For the text-containing cell, return its midpoint in [X, Y] coordinate format. 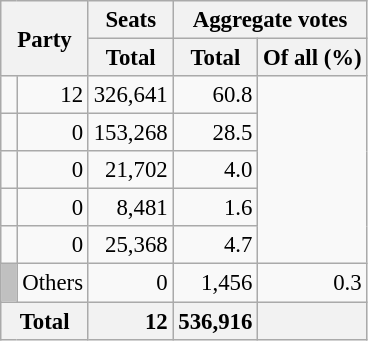
536,916 [216, 321]
60.8 [216, 95]
Aggregate votes [270, 20]
21,702 [130, 170]
28.5 [216, 133]
Seats [130, 20]
4.7 [216, 245]
4.0 [216, 170]
25,368 [130, 245]
0.3 [312, 283]
1.6 [216, 208]
153,268 [130, 133]
326,641 [130, 95]
8,481 [130, 208]
Others [52, 283]
1,456 [216, 283]
Party [45, 38]
Of all (%) [312, 58]
